Identify which cell holds the provided text, then report its [X, Y] central coordinate. 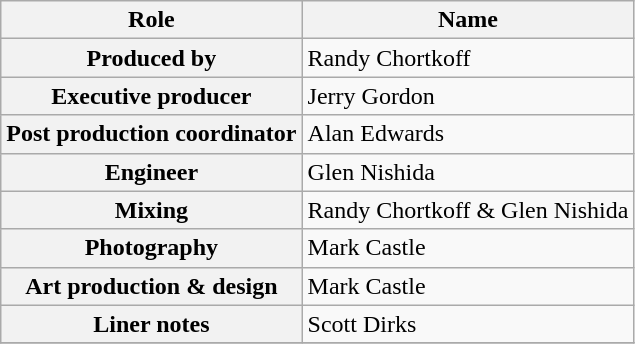
Mixing [152, 210]
Post production coordinator [152, 134]
Randy Chortkoff & Glen Nishida [468, 210]
Jerry Gordon [468, 96]
Executive producer [152, 96]
Role [152, 20]
Engineer [152, 172]
Randy Chortkoff [468, 58]
Name [468, 20]
Glen Nishida [468, 172]
Scott Dirks [468, 324]
Liner notes [152, 324]
Art production & design [152, 286]
Produced by [152, 58]
Photography [152, 248]
Alan Edwards [468, 134]
